Output the [X, Y] coordinate of the center of the cell containing the given text.  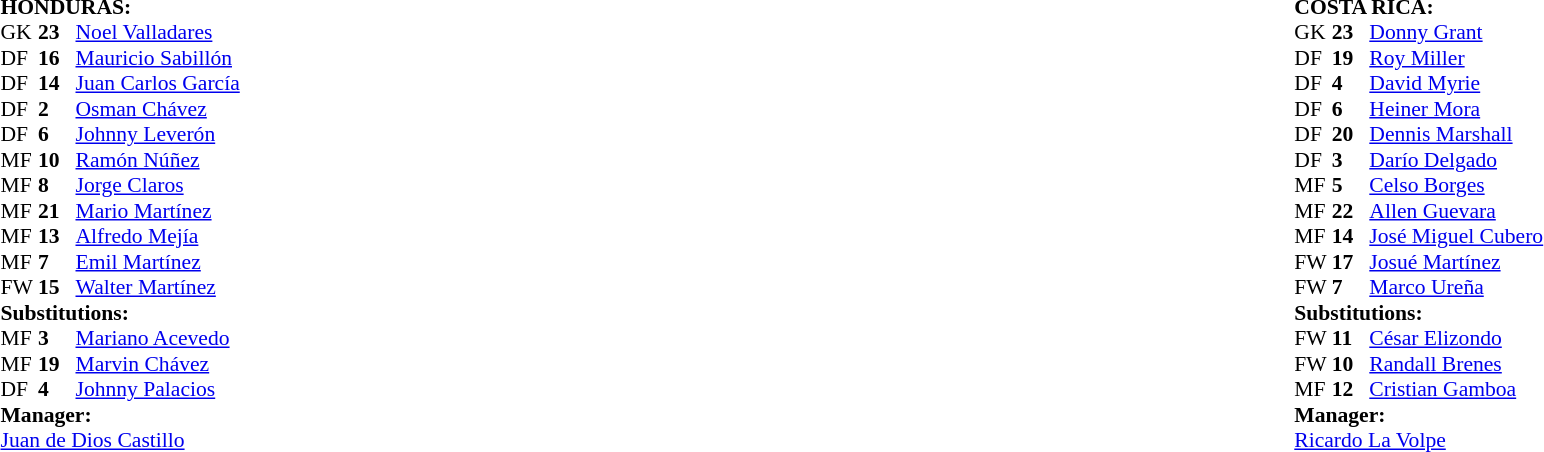
15 [57, 287]
Darío Delgado [1456, 160]
Allen Guevara [1456, 211]
17 [1351, 262]
Mauricio Sabillón [158, 58]
Ramón Núñez [158, 160]
Johnny Leverón [158, 135]
Johnny Palacios [158, 389]
Donny Grant [1456, 33]
Celso Borges [1456, 185]
David Myrie [1456, 83]
Juan Carlos García [158, 83]
José Miguel Cubero [1456, 237]
Heiner Mora [1456, 109]
Marvin Chávez [158, 364]
Randall Brenes [1456, 364]
César Elizondo [1456, 339]
Jorge Claros [158, 185]
Osman Chávez [158, 109]
Roy Miller [1456, 58]
11 [1351, 339]
20 [1351, 135]
Mariano Acevedo [158, 339]
13 [57, 237]
Mario Martínez [158, 211]
2 [57, 109]
Dennis Marshall [1456, 135]
Noel Valladares [158, 33]
Cristian Gamboa [1456, 389]
12 [1351, 389]
Josué Martínez [1456, 262]
21 [57, 211]
Emil Martínez [158, 262]
Alfredo Mejía [158, 237]
Marco Ureña [1456, 287]
8 [57, 185]
Walter Martínez [158, 287]
16 [57, 58]
5 [1351, 185]
22 [1351, 211]
